Identify which cell holds the provided text, then report its (x, y) central coordinate. 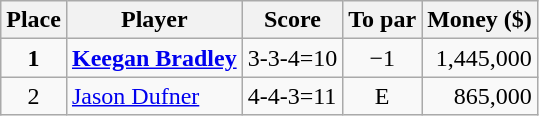
865,000 (480, 96)
2 (34, 96)
Jason Dufner (154, 96)
Keegan Bradley (154, 58)
Place (34, 20)
Player (154, 20)
−1 (382, 58)
Score (292, 20)
E (382, 96)
3-3-4=10 (292, 58)
4-4-3=11 (292, 96)
1 (34, 58)
Money ($) (480, 20)
To par (382, 20)
1,445,000 (480, 58)
